Search for the cell housing the specified text and yield its (X, Y) center coordinate. 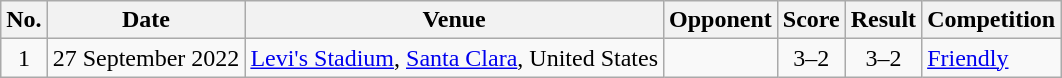
Competition (992, 20)
No. (24, 20)
27 September 2022 (146, 58)
Venue (454, 20)
Date (146, 20)
1 (24, 58)
Levi's Stadium, Santa Clara, United States (454, 58)
Opponent (721, 20)
Friendly (992, 58)
Result (883, 20)
Score (811, 20)
